Pinpoint the cell where the given text exists, returning its (x, y) midpoint coordinate. 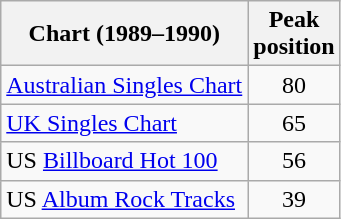
Peakposition (294, 34)
US Album Rock Tracks (124, 199)
Australian Singles Chart (124, 85)
80 (294, 85)
UK Singles Chart (124, 123)
US Billboard Hot 100 (124, 161)
Chart (1989–1990) (124, 34)
65 (294, 123)
39 (294, 199)
56 (294, 161)
